Determine the [X, Y] coordinate at the center of the cell enclosing the given text.  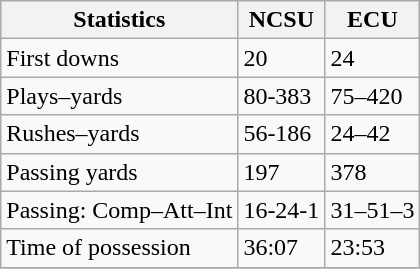
Plays–yards [120, 96]
ECU [372, 20]
NCSU [282, 20]
20 [282, 58]
36:07 [282, 248]
197 [282, 172]
24–42 [372, 134]
75–420 [372, 96]
Time of possession [120, 248]
Passing yards [120, 172]
31–51–3 [372, 210]
Statistics [120, 20]
23:53 [372, 248]
First downs [120, 58]
Passing: Comp–Att–Int [120, 210]
24 [372, 58]
80-383 [282, 96]
Rushes–yards [120, 134]
378 [372, 172]
16-24-1 [282, 210]
56-186 [282, 134]
